Find where the given text appears and provide that cell's center as [x, y] coordinate. 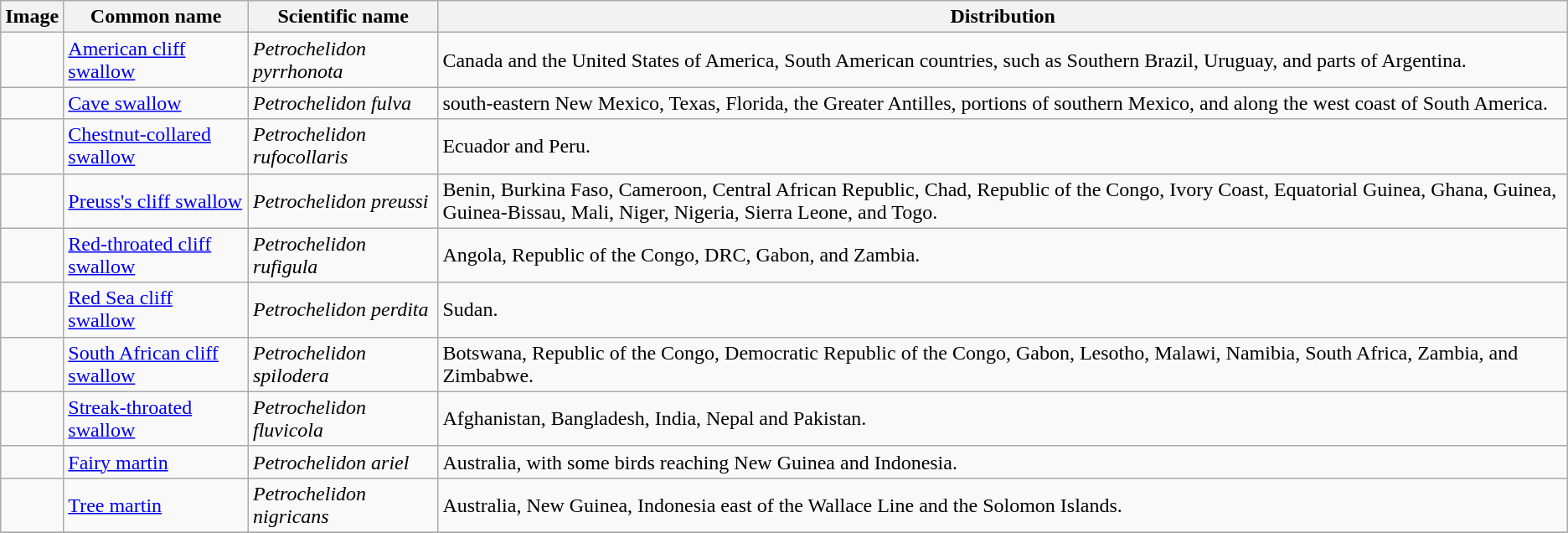
Petrochelidon ariel [343, 462]
Scientific name [343, 17]
Ecuador and Peru. [1003, 146]
Australia, New Guinea, Indonesia east of the Wallace Line and the Solomon Islands. [1003, 505]
Petrochelidon preussi [343, 201]
Red Sea cliff swallow [156, 310]
Distribution [1003, 17]
Australia, with some birds reaching New Guinea and Indonesia. [1003, 462]
Petrochelidon perdita [343, 310]
Petrochelidon nigricans [343, 505]
Petrochelidon fulva [343, 103]
south-eastern New Mexico, Texas, Florida, the Greater Antilles, portions of southern Mexico, and along the west coast of South America. [1003, 103]
Canada and the United States of America, South American countries, such as Southern Brazil, Uruguay, and parts of Argentina. [1003, 60]
Petrochelidon fluvicola [343, 419]
Angola, Republic of the Congo, DRC, Gabon, and Zambia. [1003, 255]
Common name [156, 17]
Red-throated cliff swallow [156, 255]
Petrochelidon rufigula [343, 255]
American cliff swallow [156, 60]
Afghanistan, Bangladesh, India, Nepal and Pakistan. [1003, 419]
Image [32, 17]
Petrochelidon rufocollaris [343, 146]
Petrochelidon spilodera [343, 364]
Tree martin [156, 505]
Petrochelidon pyrrhonota [343, 60]
Sudan. [1003, 310]
Cave swallow [156, 103]
Fairy martin [156, 462]
Preuss's cliff swallow [156, 201]
Botswana, Republic of the Congo, Democratic Republic of the Congo, Gabon, Lesotho, Malawi, Namibia, South Africa, Zambia, and Zimbabwe. [1003, 364]
Chestnut-collared swallow [156, 146]
Streak-throated swallow [156, 419]
South African cliff swallow [156, 364]
